Return the (x, y) coordinate for the center point of the cell that contains the specified text.  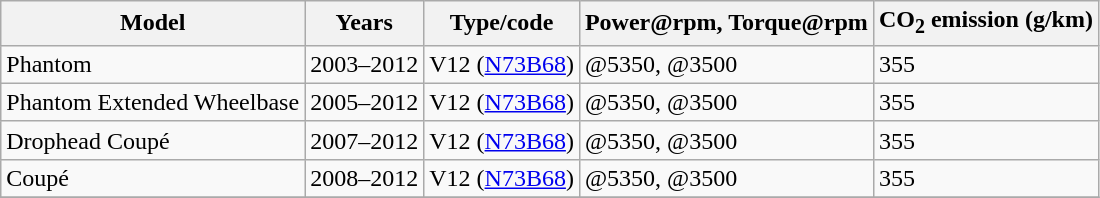
2003–2012 (364, 64)
2008–2012 (364, 178)
Phantom Extended Wheelbase (153, 102)
Years (364, 23)
2005–2012 (364, 102)
Model (153, 23)
2007–2012 (364, 140)
Drophead Coupé (153, 140)
Type/code (502, 23)
CO2 emission (g/km) (986, 23)
Coupé (153, 178)
Phantom (153, 64)
Power@rpm, Torque@rpm (726, 23)
